Detect which cell encompasses the target text, then output its [x, y] center coordinate. 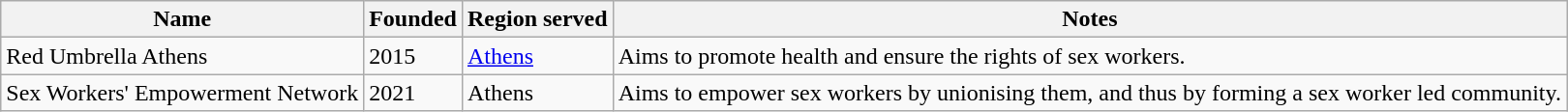
Aims to promote health and ensure the rights of sex workers. [1090, 56]
2021 [413, 93]
Founded [413, 19]
Region served [537, 19]
Sex Workers' Empowerment Network [182, 93]
Red Umbrella Athens [182, 56]
2015 [413, 56]
Aims to empower sex workers by unionising them, and thus by forming a sex worker led community. [1090, 93]
Name [182, 19]
Notes [1090, 19]
